Return (X, Y) of the center of cell containing provided text 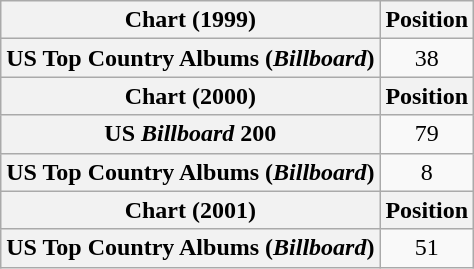
38 (427, 58)
8 (427, 172)
51 (427, 248)
Chart (2001) (190, 210)
Chart (2000) (190, 96)
79 (427, 134)
US Billboard 200 (190, 134)
Chart (1999) (190, 20)
